Determine the [X, Y] coordinate at the center of the cell enclosing the given text.  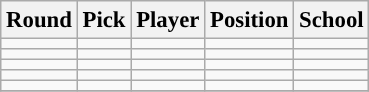
Position [250, 20]
Player [168, 20]
School [332, 20]
Pick [104, 20]
Round [39, 20]
